Capture the cell that displays the provided text and extract its (x, y) central coordinate. 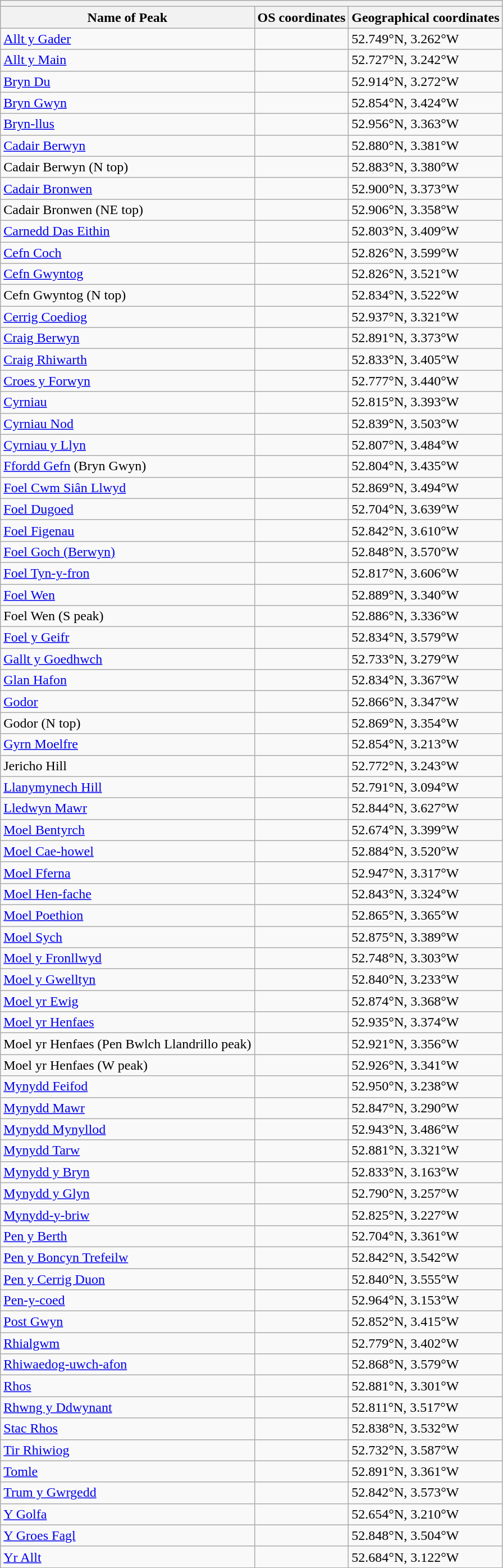
Cadair Berwyn (127, 146)
52.834°N, 3.367°W (426, 680)
52.790°N, 3.257°W (426, 1193)
52.875°N, 3.389°W (426, 937)
Moel yr Ewig (127, 1001)
Mynydd Tarw (127, 1151)
Bryn Gwyn (127, 103)
52.866°N, 3.347°W (426, 702)
52.807°N, 3.484°W (426, 445)
52.779°N, 3.402°W (426, 1343)
Foel Cwm Siân Llwyd (127, 488)
52.921°N, 3.356°W (426, 1044)
Glan Hafon (127, 680)
52.883°N, 3.380°W (426, 167)
52.815°N, 3.393°W (426, 402)
52.889°N, 3.340°W (426, 595)
52.727°N, 3.242°W (426, 60)
52.900°N, 3.373°W (426, 188)
52.854°N, 3.424°W (426, 103)
52.865°N, 3.365°W (426, 915)
52.749°N, 3.262°W (426, 39)
52.834°N, 3.579°W (426, 638)
52.881°N, 3.321°W (426, 1151)
Moel Hen-fache (127, 894)
Mynydd y Glyn (127, 1193)
Foel Goch (Berwyn) (127, 552)
52.906°N, 3.358°W (426, 210)
52.854°N, 3.213°W (426, 744)
Jericho Hill (127, 766)
52.826°N, 3.521°W (426, 274)
Cyrniau (127, 402)
Moel yr Henfaes (127, 1022)
52.852°N, 3.415°W (426, 1322)
Foel y Geifr (127, 638)
Mynydd Mynyllod (127, 1129)
52.926°N, 3.341°W (426, 1065)
Trum y Gwrgedd (127, 1493)
Cyrniau Nod (127, 424)
52.947°N, 3.317°W (426, 872)
52.803°N, 3.409°W (426, 231)
52.654°N, 3.210°W (426, 1514)
Foel Dugoed (127, 509)
52.674°N, 3.399°W (426, 830)
Moel Poethion (127, 915)
Cefn Gwyntog (127, 274)
52.884°N, 3.520°W (426, 851)
Pen y Cerrig Duon (127, 1279)
Mynydd Feifod (127, 1087)
52.817°N, 3.606°W (426, 573)
Craig Rhiwarth (127, 360)
52.748°N, 3.303°W (426, 958)
Foel Wen (127, 595)
Godor (N top) (127, 723)
52.943°N, 3.486°W (426, 1129)
Mynydd Mawr (127, 1108)
52.844°N, 3.627°W (426, 808)
52.839°N, 3.503°W (426, 424)
Cyrniau y Llyn (127, 445)
Tir Rhiwiog (127, 1450)
Cerrig Coediog (127, 317)
Moel Bentyrch (127, 830)
52.843°N, 3.324°W (426, 894)
OS coordinates (301, 17)
Y Golfa (127, 1514)
52.825°N, 3.227°W (426, 1215)
52.733°N, 3.279°W (426, 659)
52.848°N, 3.570°W (426, 552)
52.881°N, 3.301°W (426, 1386)
52.838°N, 3.532°W (426, 1429)
Gyrn Moelfre (127, 744)
52.833°N, 3.163°W (426, 1172)
Geographical coordinates (426, 17)
Name of Peak (127, 17)
Lledwyn Mawr (127, 808)
Rhialgwm (127, 1343)
52.842°N, 3.542°W (426, 1257)
52.847°N, 3.290°W (426, 1108)
Croes y Forwyn (127, 381)
Allt y Gader (127, 39)
Moel Sych (127, 937)
Foel Figenau (127, 530)
52.950°N, 3.238°W (426, 1087)
52.811°N, 3.517°W (426, 1407)
52.868°N, 3.579°W (426, 1365)
Y Groes Fagl (127, 1535)
Moel Fferna (127, 872)
52.914°N, 3.272°W (426, 81)
Craig Berwyn (127, 338)
Gallt y Goedhwch (127, 659)
Mynydd y Bryn (127, 1172)
Post Gwyn (127, 1322)
52.842°N, 3.610°W (426, 530)
52.869°N, 3.494°W (426, 488)
52.956°N, 3.363°W (426, 124)
52.840°N, 3.233°W (426, 980)
Llanymynech Hill (127, 787)
Cadair Berwyn (N top) (127, 167)
52.964°N, 3.153°W (426, 1301)
52.848°N, 3.504°W (426, 1535)
52.704°N, 3.361°W (426, 1236)
52.891°N, 3.361°W (426, 1471)
52.826°N, 3.599°W (426, 252)
Moel yr Henfaes (W peak) (127, 1065)
52.834°N, 3.522°W (426, 296)
52.874°N, 3.368°W (426, 1001)
Carnedd Das Eithin (127, 231)
52.880°N, 3.381°W (426, 146)
52.840°N, 3.555°W (426, 1279)
Foel Wen (S peak) (127, 616)
Pen y Boncyn Trefeilw (127, 1257)
Moel yr Henfaes (Pen Bwlch Llandrillo peak) (127, 1044)
52.804°N, 3.435°W (426, 466)
Pen-y-coed (127, 1301)
Ffordd Gefn (Bryn Gwyn) (127, 466)
Foel Tyn-y-fron (127, 573)
Cefn Gwyntog (N top) (127, 296)
Cefn Coch (127, 252)
52.684°N, 3.122°W (426, 1557)
Moel y Fronllwyd (127, 958)
52.937°N, 3.321°W (426, 317)
Allt y Main (127, 60)
52.772°N, 3.243°W (426, 766)
Rhwng y Ddwynant (127, 1407)
52.777°N, 3.440°W (426, 381)
Bryn-llus (127, 124)
Tomle (127, 1471)
Cadair Bronwen (NE top) (127, 210)
Stac Rhos (127, 1429)
Bryn Du (127, 81)
52.842°N, 3.573°W (426, 1493)
52.886°N, 3.336°W (426, 616)
Rhos (127, 1386)
52.935°N, 3.374°W (426, 1022)
52.833°N, 3.405°W (426, 360)
Rhiwaedog-uwch-afon (127, 1365)
52.891°N, 3.373°W (426, 338)
Cadair Bronwen (127, 188)
Godor (127, 702)
52.791°N, 3.094°W (426, 787)
Moel y Gwelltyn (127, 980)
Moel Cae-howel (127, 851)
Yr Allt (127, 1557)
Pen y Berth (127, 1236)
Mynydd-y-briw (127, 1215)
52.869°N, 3.354°W (426, 723)
52.732°N, 3.587°W (426, 1450)
52.704°N, 3.639°W (426, 509)
